Scan for the cell matching the given text and deliver its [X, Y] coordinate at center. 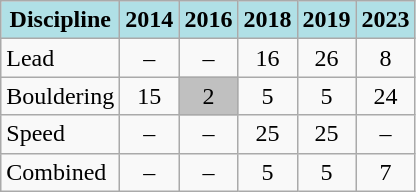
7 [386, 172]
26 [326, 58]
15 [150, 96]
Bouldering [60, 96]
Combined [60, 172]
8 [386, 58]
Lead [60, 58]
2016 [208, 20]
24 [386, 96]
2019 [326, 20]
2023 [386, 20]
Speed [60, 134]
2 [208, 96]
Discipline [60, 20]
2018 [268, 20]
2014 [150, 20]
16 [268, 58]
